Scan for the cell matching the given text and deliver its (x, y) coordinate at center. 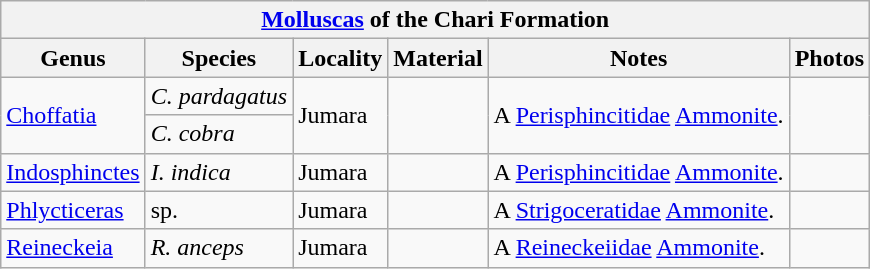
Notes (638, 58)
sp. (219, 210)
Genus (73, 58)
Reineckeia (73, 248)
Material (438, 58)
Locality (340, 58)
C. cobra (219, 134)
Species (219, 58)
A Strigoceratidae Ammonite. (638, 210)
R. anceps (219, 248)
Photos (829, 58)
C. pardagatus (219, 96)
Indosphinctes (73, 172)
I. indica (219, 172)
Molluscas of the Chari Formation (436, 20)
Choffatia (73, 115)
A Reineckeiidae Ammonite. (638, 248)
Phlycticeras (73, 210)
